Find where the given text appears and provide that cell's center as (X, Y) coordinate. 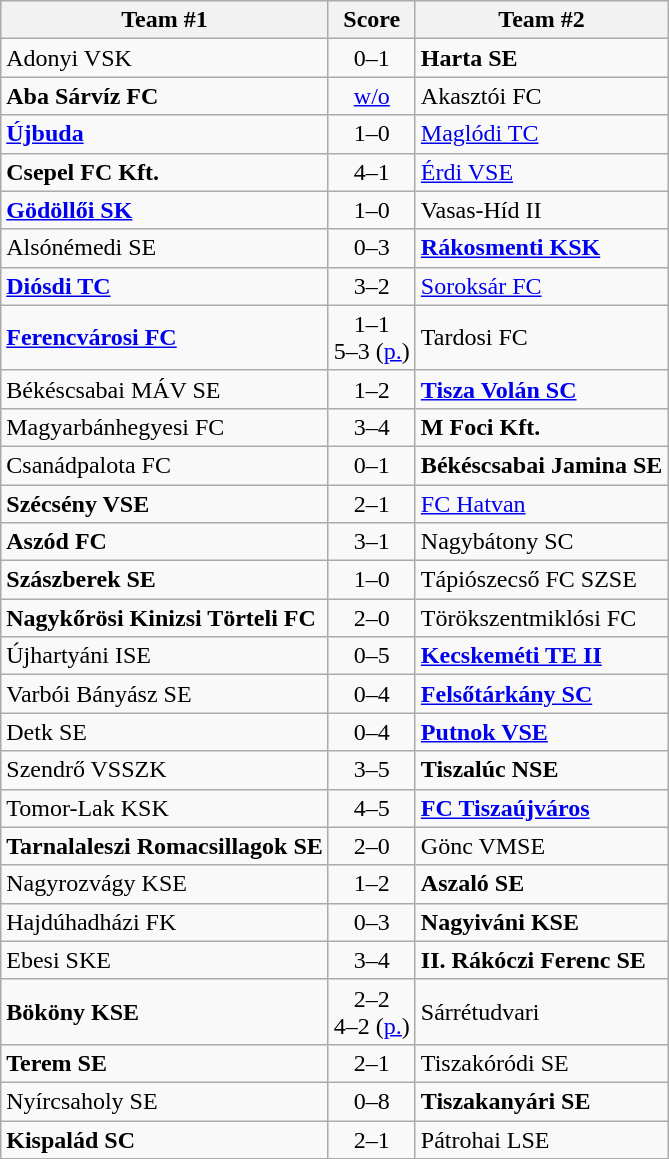
Tiszakóródi SE (541, 1063)
Aszód FC (165, 542)
FC Tiszaújváros (541, 808)
1–15–3 (p.) (372, 338)
Tiszakanyári SE (541, 1101)
II. Rákóczi Ferenc SE (541, 960)
Csepel FC Kft. (165, 172)
3–2 (372, 286)
Akasztói FC (541, 96)
Szécsény VSE (165, 503)
Újhartyáni ISE (165, 656)
Vasas-Híd II (541, 210)
Tápiószecső FC SZSE (541, 580)
Magyarbánhegyesi FC (165, 427)
Újbuda (165, 134)
Felsőtárkány SC (541, 694)
4–1 (372, 172)
Kispalád SC (165, 1139)
Békéscsabai Jamina SE (541, 465)
Érdi VSE (541, 172)
Alsónémedi SE (165, 248)
Nagybátony SC (541, 542)
Varbói Bányász SE (165, 694)
Tisza Volán SC (541, 389)
Nagyrozvágy KSE (165, 884)
Team #1 (165, 20)
Csanádpalota FC (165, 465)
Békéscsabai MÁV SE (165, 389)
Rákosmenti KSK (541, 248)
FC Hatvan (541, 503)
Gönc VMSE (541, 846)
Sárrétudvari (541, 1012)
Tardosi FC (541, 338)
Maglódi TC (541, 134)
Aszaló SE (541, 884)
Hajdúhadházi FK (165, 922)
Ferencvárosi FC (165, 338)
2–24–2 (p.) (372, 1012)
3–5 (372, 770)
4–5 (372, 808)
Adonyi VSK (165, 58)
Team #2 (541, 20)
Gödöllői SK (165, 210)
Kecskeméti TE II (541, 656)
w/o (372, 96)
Terem SE (165, 1063)
M Foci Kft. (541, 427)
Score (372, 20)
Szendrő VSSZK (165, 770)
Törökszentmiklósi FC (541, 618)
Tomor-Lak KSK (165, 808)
Diósdi TC (165, 286)
Putnok VSE (541, 732)
Bököny KSE (165, 1012)
Ebesi SKE (165, 960)
Nyírcsaholy SE (165, 1101)
Pátrohai LSE (541, 1139)
3–1 (372, 542)
Tiszalúc NSE (541, 770)
0–8 (372, 1101)
Aba Sárvíz FC (165, 96)
Nagykőrösi Kinizsi Törteli FC (165, 618)
Nagyiváni KSE (541, 922)
Detk SE (165, 732)
Tarnalaleszi Romacsillagok SE (165, 846)
Soroksár FC (541, 286)
0–5 (372, 656)
Szászberek SE (165, 580)
Harta SE (541, 58)
